Detect which cell encompasses the target text, then output its (X, Y) center coordinate. 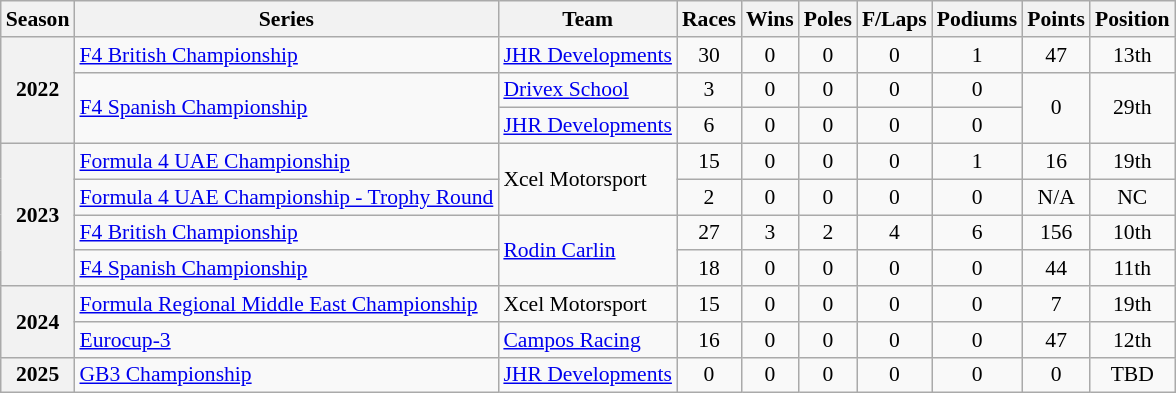
44 (1056, 269)
Season (38, 19)
2023 (38, 215)
N/A (1056, 197)
TBD (1132, 375)
29th (1132, 108)
12th (1132, 340)
Points (1056, 19)
30 (709, 55)
4 (894, 233)
Poles (828, 19)
Formula 4 UAE Championship - Trophy Round (286, 197)
Formula 4 UAE Championship (286, 162)
2024 (38, 322)
10th (1132, 233)
GB3 Championship (286, 375)
27 (709, 233)
Campos Racing (588, 340)
18 (709, 269)
156 (1056, 233)
Races (709, 19)
F/Laps (894, 19)
Formula Regional Middle East Championship (286, 304)
Series (286, 19)
2022 (38, 90)
Podiums (978, 19)
Wins (770, 19)
Rodin Carlin (588, 250)
Position (1132, 19)
2025 (38, 375)
11th (1132, 269)
NC (1132, 197)
Drivex School (588, 90)
7 (1056, 304)
Team (588, 19)
Eurocup-3 (286, 340)
13th (1132, 55)
